Scan for the cell matching the given text and deliver its [x, y] coordinate at center. 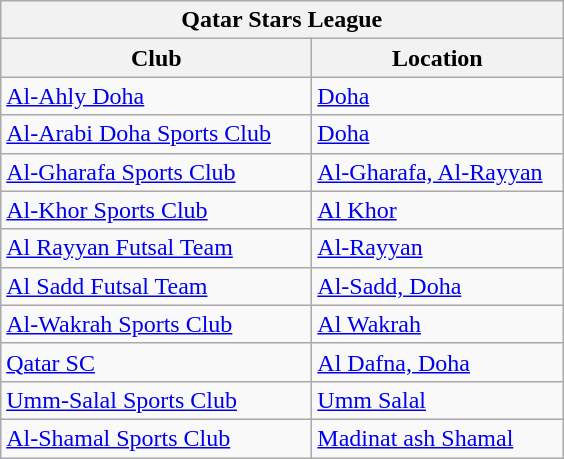
Al Dafna, Doha [438, 362]
Location [438, 58]
Al-Shamal Sports Club [156, 438]
Al-Gharafa Sports Club [156, 172]
Al Sadd Futsal Team [156, 286]
Madinat ash Shamal [438, 438]
Umm-Salal Sports Club [156, 400]
Umm Salal [438, 400]
Al Wakrah [438, 324]
Qatar SC [156, 362]
Al-Ahly Doha [156, 96]
Al Rayyan Futsal Team [156, 248]
Qatar Stars League [282, 20]
Club [156, 58]
Al-Khor Sports Club [156, 210]
Al-Rayyan [438, 248]
Al Khor [438, 210]
Al-Gharafa, Al-Rayyan [438, 172]
Al-Arabi Doha Sports Club [156, 134]
Al-Wakrah Sports Club [156, 324]
Al-Sadd, Doha [438, 286]
